Find where the given text appears and provide that cell's center as [X, Y] coordinate. 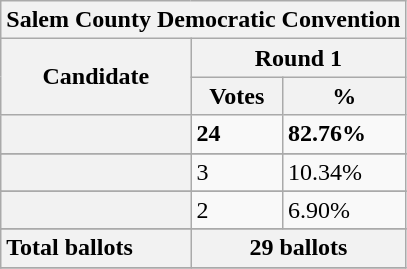
Total ballots [96, 248]
29 ballots [298, 248]
Votes [237, 96]
6.90% [344, 210]
3 [237, 172]
Round 1 [298, 58]
24 [237, 134]
% [344, 96]
Candidate [96, 77]
10.34% [344, 172]
82.76% [344, 134]
2 [237, 210]
Salem County Democratic Convention [204, 20]
